Scan for the cell matching the given text and deliver its [x, y] coordinate at center. 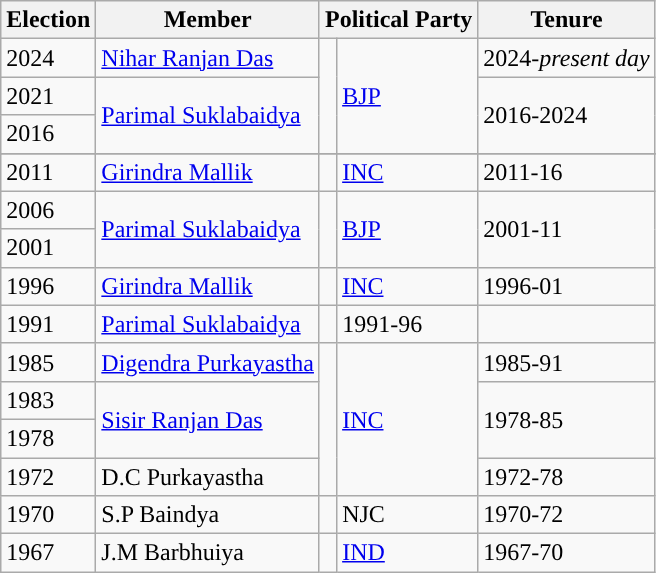
2006 [48, 210]
Member [208, 20]
S.P Baindya [208, 515]
D.C Purkayastha [208, 477]
1970-72 [566, 515]
2001 [48, 248]
1972 [48, 477]
1967 [48, 553]
Political Party [398, 20]
Nihar Ranjan Das [208, 58]
1970 [48, 515]
1972-78 [566, 477]
1991-96 [408, 324]
2011-16 [566, 172]
Tenure [566, 20]
2001-11 [566, 229]
2024 [48, 58]
Election [48, 20]
IND [408, 553]
1983 [48, 400]
1996 [48, 286]
Sisir Ranjan Das [208, 419]
1991 [48, 324]
2024-present day [566, 58]
1967-70 [566, 553]
1985 [48, 362]
2016 [48, 134]
1996-01 [566, 286]
1985-91 [566, 362]
J.M Barbhuiya [208, 553]
Digendra Purkayastha [208, 362]
2021 [48, 96]
1978-85 [566, 419]
NJC [408, 515]
2016-2024 [566, 115]
1978 [48, 438]
2011 [48, 172]
